Extract the [x, y] coordinate from the center of the cell holding the provided text.  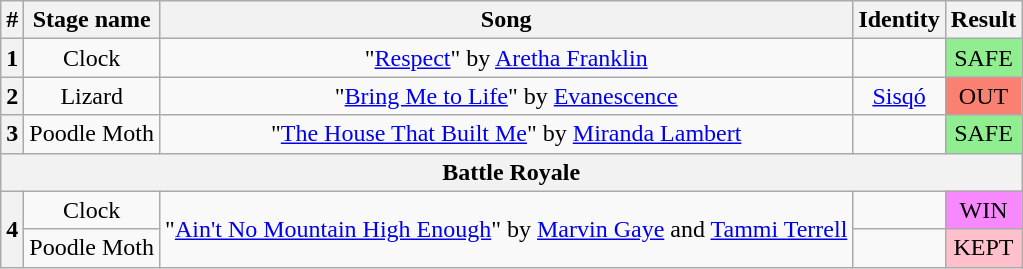
"The House That Built Me" by Miranda Lambert [506, 134]
"Bring Me to Life" by Evanescence [506, 96]
OUT [983, 96]
Song [506, 20]
4 [12, 229]
3 [12, 134]
Battle Royale [512, 172]
KEPT [983, 248]
Lizard [92, 96]
Sisqó [899, 96]
1 [12, 58]
Stage name [92, 20]
"Respect" by Aretha Franklin [506, 58]
# [12, 20]
Result [983, 20]
WIN [983, 210]
2 [12, 96]
Identity [899, 20]
"Ain't No Mountain High Enough" by Marvin Gaye and Tammi Terrell [506, 229]
